Detect which cell encompasses the target text, then output its (x, y) center coordinate. 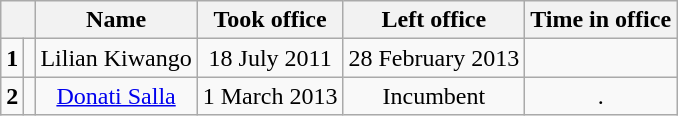
1 March 2013 (270, 96)
Time in office (601, 20)
. (601, 96)
Left office (434, 20)
2 (12, 96)
18 July 2011 (270, 58)
Incumbent (434, 96)
Lilian Kiwango (116, 58)
Name (116, 20)
Took office (270, 20)
1 (12, 58)
28 February 2013 (434, 58)
Donati Salla (116, 96)
